Detect which cell encompasses the target text, then output its [X, Y] center coordinate. 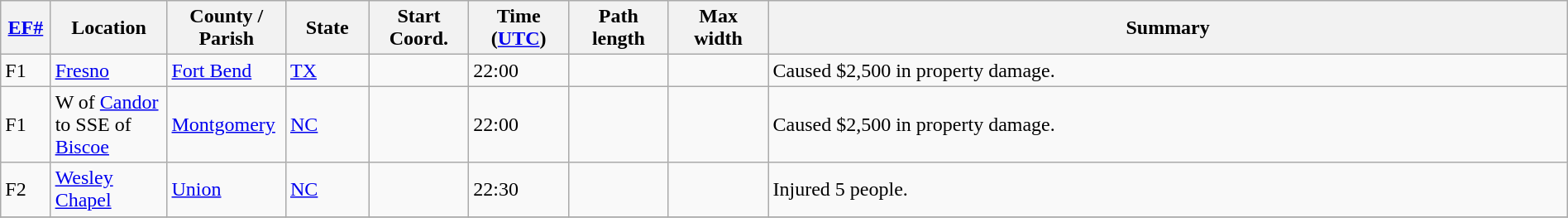
Fort Bend [227, 70]
Time (UTC) [519, 28]
Location [109, 28]
County / Parish [227, 28]
W of Candor to SSE of Biscoe [109, 124]
State [327, 28]
TX [327, 70]
Max width [718, 28]
Start Coord. [418, 28]
Path length [619, 28]
Summary [1168, 28]
Union [227, 189]
Fresno [109, 70]
Injured 5 people. [1168, 189]
Wesley Chapel [109, 189]
EF# [26, 28]
F2 [26, 189]
Montgomery [227, 124]
22:30 [519, 189]
